Return the [X, Y] coordinate for the center point of the cell that contains the specified text.  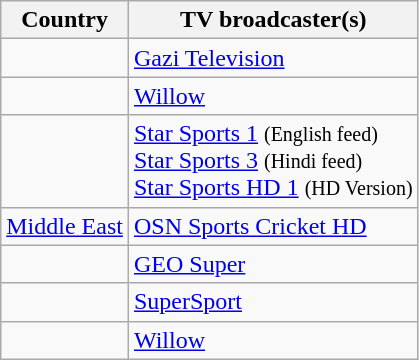
GEO Super [273, 264]
SuperSport [273, 302]
Middle East [65, 226]
Gazi Television [273, 58]
TV broadcaster(s) [273, 20]
Country [65, 20]
Star Sports 1 (English feed)Star Sports 3 (Hindi feed)Star Sports HD 1 (HD Version) [273, 161]
OSN Sports Cricket HD [273, 226]
